Extract the [x, y] coordinate from the center of the cell holding the provided text.  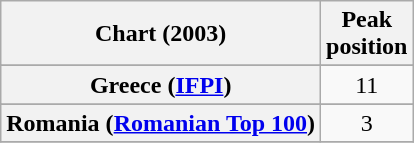
Chart (2003) [161, 34]
3 [367, 123]
Peakposition [367, 34]
Romania (Romanian Top 100) [161, 123]
11 [367, 85]
Greece (IFPI) [161, 85]
